Return (X, Y) of the center of cell containing provided text 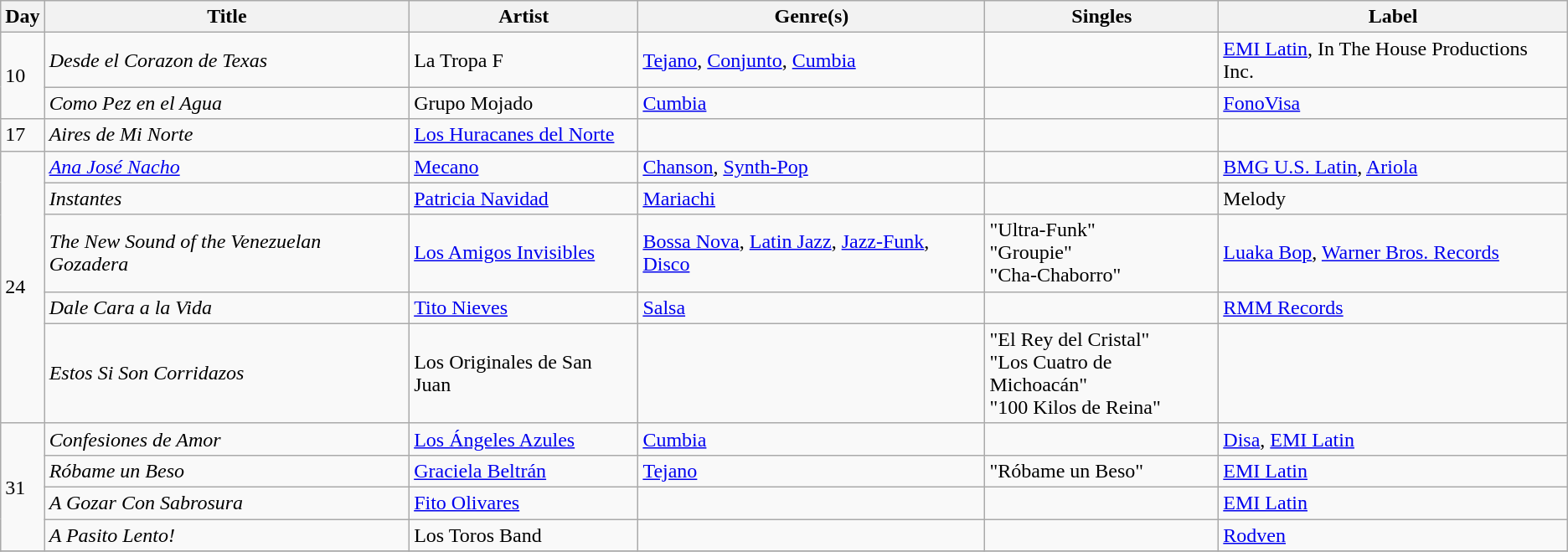
Label (1393, 17)
Los Amigos Invisibles (524, 253)
Patricia Navidad (524, 199)
Disa, EMI Latin (1393, 439)
"Róbame un Beso" (1102, 471)
Graciela Beltrán (524, 471)
Salsa (812, 307)
Dale Cara a la Vida (226, 307)
Estos Si Son Corridazos (226, 374)
Bossa Nova, Latin Jazz, Jazz-Funk, Disco (812, 253)
Chanson, Synth-Pop (812, 167)
Ana José Nacho (226, 167)
10 (23, 75)
Singles (1102, 17)
"Ultra-Funk""Groupie""Cha-Chaborro" (1102, 253)
Mecano (524, 167)
Tito Nieves (524, 307)
Confesiones de Amor (226, 439)
Como Pez en el Agua (226, 103)
Los Ángeles Azules (524, 439)
Fito Olivares (524, 503)
A Pasito Lento! (226, 535)
Aires de Mi Norte (226, 135)
Melody (1393, 199)
24 (23, 286)
Instantes (226, 199)
Tejano (812, 471)
Mariachi (812, 199)
EMI Latin, In The House Productions Inc. (1393, 60)
31 (23, 487)
Genre(s) (812, 17)
Title (226, 17)
Rodven (1393, 535)
Day (23, 17)
Los Toros Band (524, 535)
Grupo Mojado (524, 103)
Artist (524, 17)
Los Huracanes del Norte (524, 135)
La Tropa F (524, 60)
A Gozar Con Sabrosura (226, 503)
RMM Records (1393, 307)
Los Originales de San Juan (524, 374)
"El Rey del Cristal""Los Cuatro de Michoacán""100 Kilos de Reina" (1102, 374)
The New Sound of the Venezuelan Gozadera (226, 253)
Luaka Bop, Warner Bros. Records (1393, 253)
BMG U.S. Latin, Ariola (1393, 167)
Desde el Corazon de Texas (226, 60)
17 (23, 135)
FonoVisa (1393, 103)
Róbame un Beso (226, 471)
Tejano, Conjunto, Cumbia (812, 60)
